Extract the [x, y] coordinate from the center of the cell holding the provided text.  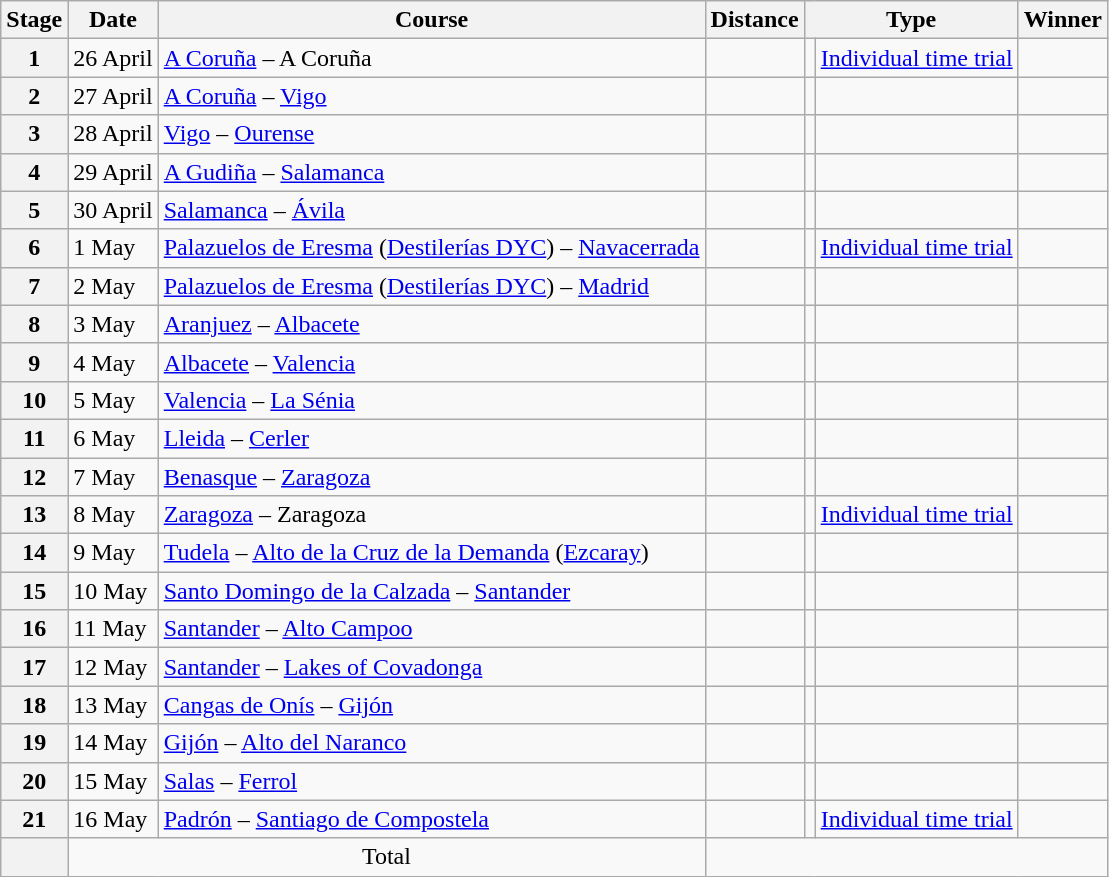
Santander – Alto Campoo [432, 629]
2 [34, 96]
13 [34, 515]
Salamanca – Ávila [432, 210]
12 [34, 477]
6 [34, 248]
Aranjuez – Albacete [432, 324]
10 May [113, 591]
27 April [113, 96]
12 May [113, 667]
Tudela – Alto de la Cruz de la Demanda (Ezcaray) [432, 553]
2 May [113, 286]
Vigo – Ourense [432, 134]
1 [34, 58]
Santander – Lakes of Covadonga [432, 667]
6 May [113, 438]
5 [34, 210]
30 April [113, 210]
16 [34, 629]
Palazuelos de Eresma (Destilerías DYC) – Navacerrada [432, 248]
Cangas de Onís – Gijón [432, 705]
Palazuelos de Eresma (Destilerías DYC) – Madrid [432, 286]
A Coruña – A Coruña [432, 58]
1 May [113, 248]
Padrón – Santiago de Compostela [432, 819]
9 May [113, 553]
Albacete – Valencia [432, 362]
3 [34, 134]
Winner [1062, 20]
17 [34, 667]
A Coruña – Vigo [432, 96]
Benasque – Zaragoza [432, 477]
Salas – Ferrol [432, 781]
21 [34, 819]
16 May [113, 819]
Gijón – Alto del Naranco [432, 743]
7 May [113, 477]
9 [34, 362]
Valencia – La Sénia [432, 400]
19 [34, 743]
A Gudiña – Salamanca [432, 172]
26 April [113, 58]
Type [911, 20]
Santo Domingo de la Calzada – Santander [432, 591]
Total [386, 857]
4 [34, 172]
Lleida – Cerler [432, 438]
Course [432, 20]
4 May [113, 362]
10 [34, 400]
Stage [34, 20]
13 May [113, 705]
15 [34, 591]
Zaragoza – Zaragoza [432, 515]
Distance [754, 20]
11 [34, 438]
18 [34, 705]
14 [34, 553]
28 April [113, 134]
7 [34, 286]
11 May [113, 629]
5 May [113, 400]
Date [113, 20]
3 May [113, 324]
14 May [113, 743]
29 April [113, 172]
8 [34, 324]
15 May [113, 781]
20 [34, 781]
8 May [113, 515]
